Scan for the cell matching the given text and deliver its (X, Y) coordinate at center. 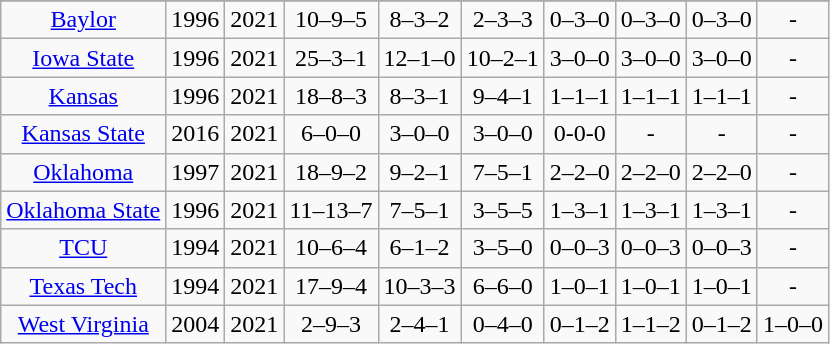
10–6–4 (331, 248)
10–3–3 (420, 286)
18–8–3 (331, 96)
0–4–0 (502, 324)
0-0-0 (580, 134)
2004 (196, 324)
3–5–0 (502, 248)
Iowa State (84, 58)
25–3–1 (331, 58)
8–3–1 (420, 96)
2–4–1 (420, 324)
2–3–3 (502, 20)
8–3–2 (420, 20)
Oklahoma (84, 172)
9–2–1 (420, 172)
Baylor (84, 20)
18–9–2 (331, 172)
10–2–1 (502, 58)
2–9–3 (331, 324)
1–0–0 (792, 324)
West Virginia (84, 324)
3–5–5 (502, 210)
2016 (196, 134)
12–1–0 (420, 58)
6–0–0 (331, 134)
Oklahoma State (84, 210)
10–9–5 (331, 20)
Texas Tech (84, 286)
Kansas State (84, 134)
1–1–2 (650, 324)
1997 (196, 172)
Kansas (84, 96)
TCU (84, 248)
17–9–4 (331, 286)
9–4–1 (502, 96)
11–13–7 (331, 210)
6–6–0 (502, 286)
6–1–2 (420, 248)
